Capture the cell that displays the provided text and extract its [x, y] central coordinate. 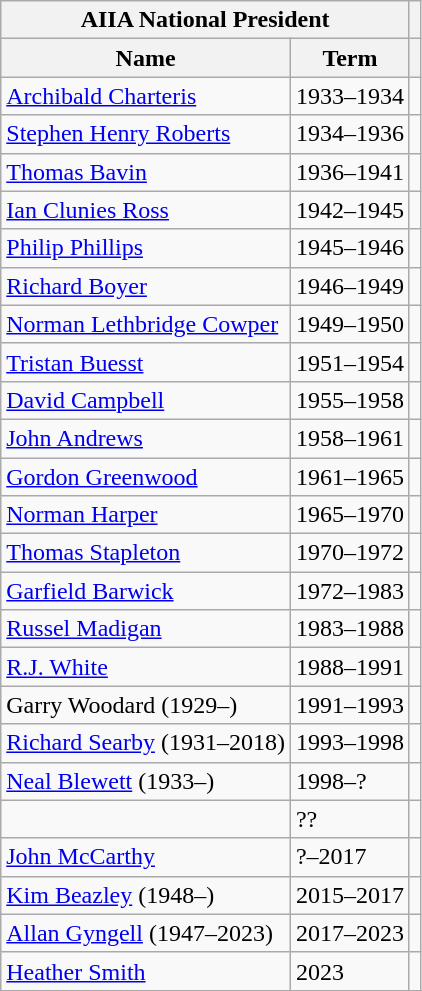
1951–1954 [350, 362]
1936–1941 [350, 172]
?–2017 [350, 857]
Philip Phillips [146, 248]
1991–1993 [350, 705]
1942–1945 [350, 210]
1958–1961 [350, 438]
2015–2017 [350, 895]
Thomas Bavin [146, 172]
Richard Searby (1931–2018) [146, 743]
David Campbell [146, 400]
1993–1998 [350, 743]
Allan Gyngell (1947–2023) [146, 933]
R.J. White [146, 667]
Russel Madigan [146, 629]
John Andrews [146, 438]
Stephen Henry Roberts [146, 134]
1955–1958 [350, 400]
Garfield Barwick [146, 591]
1972–1983 [350, 591]
Archibald Charteris [146, 96]
John McCarthy [146, 857]
1965–1970 [350, 515]
Norman Lethbridge Cowper [146, 324]
Richard Boyer [146, 286]
Term [350, 58]
1970–1972 [350, 553]
1961–1965 [350, 477]
Ian Clunies Ross [146, 210]
1946–1949 [350, 286]
Kim Beazley (1948–) [146, 895]
Thomas Stapleton [146, 553]
Neal Blewett (1933–) [146, 781]
1945–1946 [350, 248]
2017–2023 [350, 933]
1934–1936 [350, 134]
Gordon Greenwood [146, 477]
Norman Harper [146, 515]
Tristan Buesst [146, 362]
1949–1950 [350, 324]
2023 [350, 971]
AIIA National President [206, 20]
1933–1934 [350, 96]
?? [350, 819]
1988–1991 [350, 667]
Name [146, 58]
Garry Woodard (1929–) [146, 705]
1983–1988 [350, 629]
Heather Smith [146, 971]
1998–? [350, 781]
